Detect which cell encompasses the target text, then output its [x, y] center coordinate. 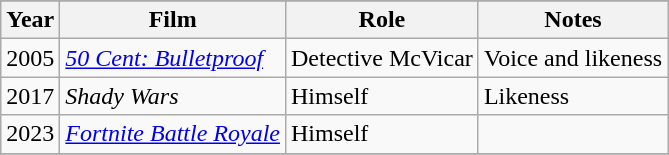
Film [173, 20]
Voice and likeness [572, 58]
Likeness [572, 96]
2005 [30, 58]
Role [382, 20]
Notes [572, 20]
Detective McVicar [382, 58]
2017 [30, 96]
2023 [30, 134]
Shady Wars [173, 96]
50 Cent: Bulletproof [173, 58]
Fortnite Battle Royale [173, 134]
Year [30, 20]
